Locate the cell with the specified text and output its [x, y] center coordinate. 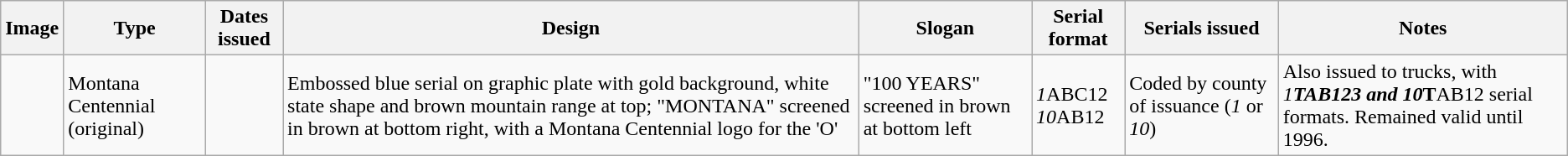
Montana Centennial (original) [135, 106]
Coded by county of issuance (1 or 10) [1201, 106]
Serials issued [1201, 29]
Serial format [1079, 29]
Design [571, 29]
Slogan [945, 29]
1ABC1210AB12 [1079, 106]
"100 YEARS" screened in brown at bottom left [945, 106]
Also issued to trucks, with 1TAB123 and 10TAB12 serial formats. Remained valid until 1996. [1422, 106]
Image [32, 29]
Notes [1422, 29]
Type [135, 29]
Dates issued [244, 29]
